Scan for the cell matching the given text and deliver its (X, Y) coordinate at center. 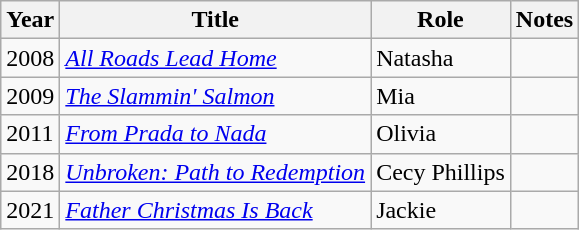
From Prada to Nada (216, 134)
Year (30, 20)
2011 (30, 134)
Mia (441, 96)
2018 (30, 172)
Notes (544, 20)
Natasha (441, 58)
Unbroken: Path to Redemption (216, 172)
2008 (30, 58)
Cecy Phillips (441, 172)
Role (441, 20)
The Slammin' Salmon (216, 96)
Olivia (441, 134)
Title (216, 20)
2009 (30, 96)
Father Christmas Is Back (216, 210)
2021 (30, 210)
All Roads Lead Home (216, 58)
Jackie (441, 210)
